Extract the [x, y] coordinate from the center of the cell holding the provided text.  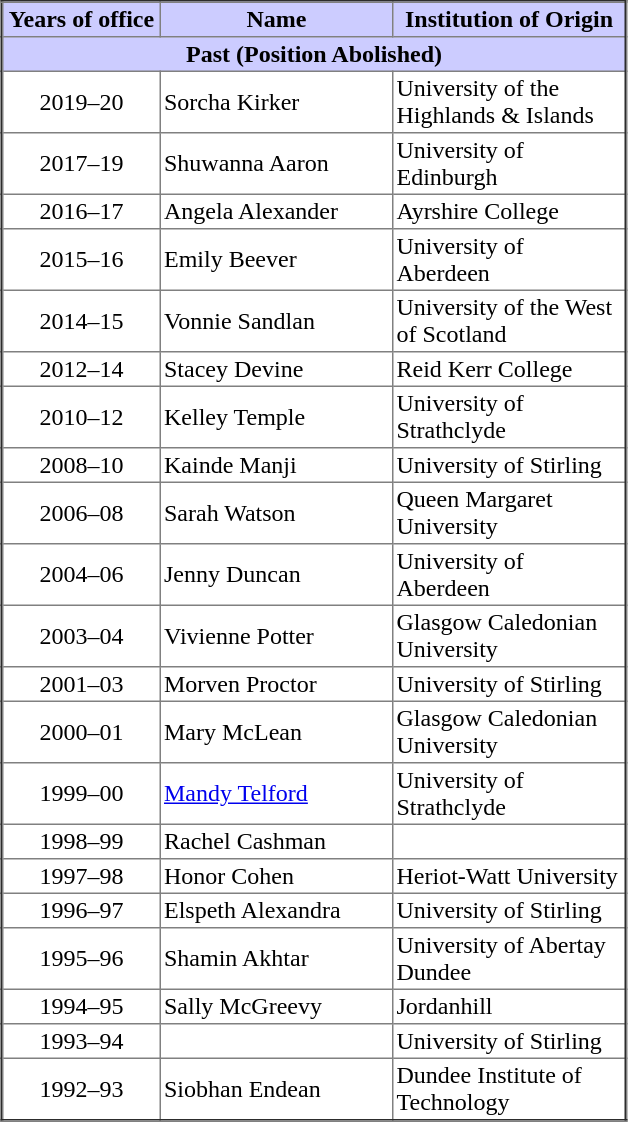
Kainde Manji [276, 465]
Queen Margaret University [510, 513]
Jenny Duncan [276, 575]
2010–12 [81, 417]
1996–97 [81, 910]
Sarah Watson [276, 513]
Stacey Devine [276, 369]
Shamin Akhtar [276, 959]
Mary McLean [276, 732]
1998–99 [81, 841]
Institution of Origin [510, 20]
Jordanhill [510, 1006]
1999–00 [81, 794]
2004–06 [81, 575]
Vivienne Potter [276, 636]
Honor Cohen [276, 876]
Sorcha Kirker [276, 102]
1992–93 [81, 1089]
University of the Highlands & Islands [510, 102]
Reid Kerr College [510, 369]
1993–94 [81, 1041]
Siobhan Endean [276, 1089]
Mandy Telford [276, 794]
Vonnie Sandlan [276, 321]
2000–01 [81, 732]
2008–10 [81, 465]
2016–17 [81, 211]
1994–95 [81, 1006]
2019–20 [81, 102]
University of the West of Scotland [510, 321]
2017–19 [81, 164]
Years of office [81, 20]
Morven Proctor [276, 684]
Angela Alexander [276, 211]
2014–15 [81, 321]
Name [276, 20]
Dundee Institute of Technology [510, 1089]
1997–98 [81, 876]
2006–08 [81, 513]
Emily Beever [276, 260]
Sally McGreevy [276, 1006]
Elspeth Alexandra [276, 910]
2012–14 [81, 369]
Ayrshire College [510, 211]
Heriot-Watt University [510, 876]
2003–04 [81, 636]
Shuwanna Aaron [276, 164]
2001–03 [81, 684]
1995–96 [81, 959]
2015–16 [81, 260]
Rachel Cashman [276, 841]
University of Abertay Dundee [510, 959]
Kelley Temple [276, 417]
Past (Position Abolished) [314, 54]
University of Edinburgh [510, 164]
